Determine the [X, Y] coordinate at the center of the cell enclosing the given text.  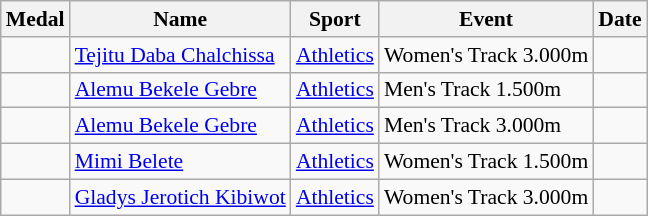
Gladys Jerotich Kibiwot [180, 197]
Date [620, 19]
Event [486, 19]
Men's Track 3.000m [486, 126]
Sport [335, 19]
Tejitu Daba Chalchissa [180, 55]
Name [180, 19]
Medal [36, 19]
Mimi Belete [180, 162]
Men's Track 1.500m [486, 90]
Women's Track 1.500m [486, 162]
